Identify which cell holds the provided text, then report its [X, Y] central coordinate. 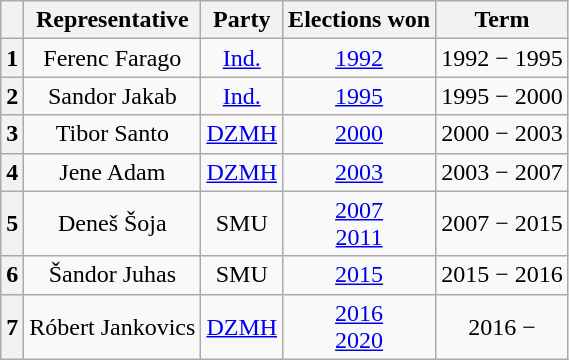
Party [242, 20]
3 [12, 134]
2007 − 2015 [502, 224]
1995 [360, 96]
1992 − 1995 [502, 58]
1995 − 2000 [502, 96]
1 [12, 58]
Tibor Santo [112, 134]
2015 − 2016 [502, 275]
20072011 [360, 224]
1992 [360, 58]
4 [12, 172]
2003 [360, 172]
Róbert Jankovics [112, 326]
5 [12, 224]
2015 [360, 275]
Sandor Jakab [112, 96]
2000 − 2003 [502, 134]
20162020 [360, 326]
2 [12, 96]
Representative [112, 20]
Deneš Šoja [112, 224]
Šandor Juhas [112, 275]
Ferenc Farago [112, 58]
2000 [360, 134]
6 [12, 275]
7 [12, 326]
Elections won [360, 20]
2016 − [502, 326]
2003 − 2007 [502, 172]
Jene Adam [112, 172]
Term [502, 20]
